From the cell containing the given text, extract its center point as [X, Y] coordinate. 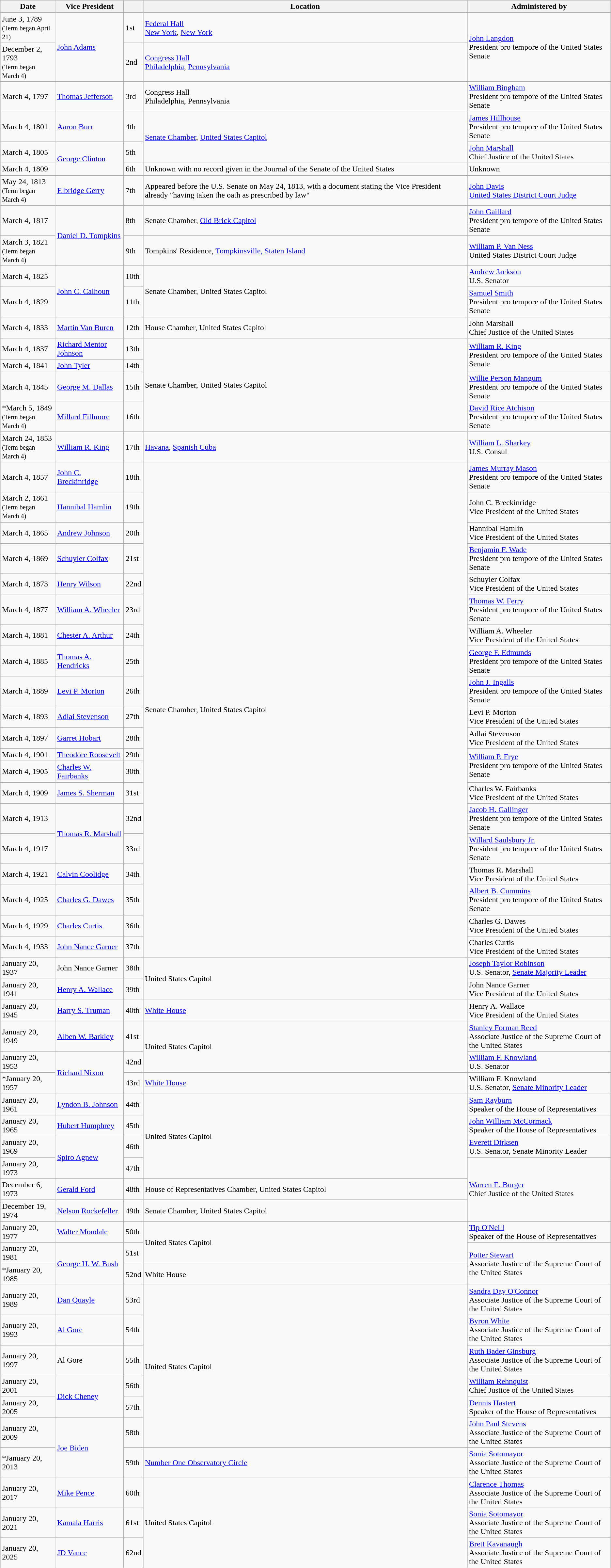
1st [133, 28]
49th [133, 1211]
John Tyler [89, 366]
Lyndon B. Johnson [89, 1104]
William F. KnowlandU.S. Senator, Senate Minority Leader [539, 1083]
Benjamin F. WadePresident pro tempore of the United States Senate [539, 558]
Walter Mondale [89, 1232]
William P. Van NessUnited States District Court Judge [539, 250]
41st [133, 1036]
Thomas A. Hendricks [89, 661]
Willie Person MangumPresident pro tempore of the United States Senate [539, 387]
March 4, 1833 [28, 327]
Charles W. FairbanksVice President of the United States [539, 793]
March 4, 1869 [28, 558]
John C. BreckinridgeVice President of the United States [539, 507]
51st [133, 1253]
Levi P. MortonVice President of the United States [539, 716]
John GaillardPresident pro tempore of the United States Senate [539, 220]
January 20, 2025 [28, 1553]
December 19, 1974 [28, 1211]
March 4, 1829 [28, 302]
March 4, 1801 [28, 127]
January 20, 1949 [28, 1036]
March 4, 1917 [28, 849]
March 4, 1805 [28, 152]
60th [133, 1493]
David Rice AtchisonPresident pro tempore of the United States Senate [539, 417]
Nelson Rockefeller [89, 1211]
Millard Fillmore [89, 417]
John William McCormackSpeaker of the House of Representatives [539, 1126]
March 4, 1901 [28, 755]
Richard Nixon [89, 1072]
March 3, 1821(Term began March 4) [28, 250]
14th [133, 366]
22nd [133, 584]
William P. FryePresident pro tempore of the United States Senate [539, 765]
Hannibal Hamlin [89, 507]
Federal HallNew York, New York [305, 28]
*March 5, 1849(Term began March 4) [28, 417]
June 3, 1789(Term began April 21) [28, 28]
John C. Calhoun [89, 291]
John J. IngallsPresident pro tempore of the United States Senate [539, 691]
Adlai StevensonVice President of the United States [539, 738]
January 20, 2001 [28, 1386]
21st [133, 558]
March 4, 1909 [28, 793]
Hubert Humphrey [89, 1126]
January 20, 1945 [28, 1010]
John DavisUnited States District Court Judge [539, 190]
7th [133, 190]
Andrew JacksonU.S. Senator [539, 276]
*January 20, 1957 [28, 1083]
43rd [133, 1083]
January 20, 1977 [28, 1232]
56th [133, 1386]
Clarence ThomasAssociate Justice of the Supreme Court of the United States [539, 1493]
4th [133, 127]
William L. SharkeyU.S. Consul [539, 447]
Thomas Jefferson [89, 97]
Daniel D. Tompkins [89, 235]
William F. KnowlandU.S. Senator [539, 1062]
*January 20, 2013 [28, 1463]
March 4, 1933 [28, 947]
Administered by [539, 7]
Jacob H. GallingerPresident pro tempore of the United States Senate [539, 819]
March 4, 1913 [28, 819]
Chester A. Arthur [89, 635]
James S. Sherman [89, 793]
Levi P. Morton [89, 691]
Martin Van Buren [89, 327]
March 4, 1925 [28, 900]
59th [133, 1463]
House Chamber, United States Capitol [305, 327]
Henry A. Wallace [89, 989]
George M. Dallas [89, 387]
March 4, 1865 [28, 533]
Dick Cheney [89, 1396]
38th [133, 968]
March 4, 1881 [28, 635]
Date [28, 7]
Location [305, 7]
5th [133, 152]
55th [133, 1360]
March 4, 1797 [28, 97]
January 20, 1953 [28, 1062]
January 20, 1961 [28, 1104]
Stanley Forman ReedAssociate Justice of the Supreme Court of the United States [539, 1036]
January 20, 1993 [28, 1330]
Brett KavanaughAssociate Justice of the Supreme Court of the United States [539, 1553]
January 20, 2017 [28, 1493]
11th [133, 302]
16th [133, 417]
Hannibal HamlinVice President of the United States [539, 533]
Andrew Johnson [89, 533]
January 20, 1969 [28, 1147]
44th [133, 1104]
James Murray MasonPresident pro tempore of the United States Senate [539, 477]
George H. W. Bush [89, 1264]
Henry Wilson [89, 584]
6th [133, 169]
35th [133, 900]
48th [133, 1189]
Albert B. CumminsPresident pro tempore of the United States Senate [539, 900]
Samuel SmithPresident pro tempore of the United States Senate [539, 302]
Aaron Burr [89, 127]
William R. King [89, 447]
William R. KingPresident pro tempore of the United States Senate [539, 355]
15th [133, 387]
29th [133, 755]
19th [133, 507]
Number One Observatory Circle [305, 1463]
13th [133, 349]
Willard Saulsbury Jr.President pro tempore of the United States Senate [539, 849]
Charles CurtisVice President of the United States [539, 947]
32nd [133, 819]
37th [133, 947]
John Nance GarnerVice President of the United States [539, 989]
Appeared before the U.S. Senate on May 24, 1813, with a document stating the Vice President already "having taken the oath as prescribed by law" [305, 190]
Schuyler ColfaxVice President of the United States [539, 584]
2nd [133, 62]
William BinghamPresident pro tempore of the United States Senate [539, 97]
Ruth Bader GinsburgAssociate Justice of the Supreme Court of the United States [539, 1360]
Charles Curtis [89, 925]
Richard Mentor Johnson [89, 349]
33rd [133, 849]
36th [133, 925]
March 4, 1845 [28, 387]
March 4, 1893 [28, 716]
*January 20, 1985 [28, 1274]
8th [133, 220]
Theodore Roosevelt [89, 755]
James HillhousePresident pro tempore of the United States Senate [539, 127]
December 6, 1973 [28, 1189]
March 4, 1897 [28, 738]
39th [133, 989]
January 20, 1973 [28, 1168]
Charles G. DawesVice President of the United States [539, 925]
34th [133, 874]
Joseph Taylor RobinsonU.S. Senator, Senate Majority Leader [539, 968]
Dan Quayle [89, 1300]
House of Representatives Chamber, United States Capitol [305, 1189]
March 4, 1921 [28, 874]
George F. EdmundsPresident pro tempore of the United States Senate [539, 661]
Kamala Harris [89, 1523]
30th [133, 772]
Alben W. Barkley [89, 1036]
William A. WheelerVice President of the United States [539, 635]
Charles W. Fairbanks [89, 772]
45th [133, 1126]
John Paul StevensAssociate Justice of the Supreme Court of the United States [539, 1432]
John LangdonPresident pro tempore of the United States Senate [539, 47]
Tompkins' Residence, Tompkinsville, Staten Island [305, 250]
March 4, 1873 [28, 584]
March 4, 1905 [28, 772]
December 2, 1793(Term began March 4) [28, 62]
January 20, 1965 [28, 1126]
March 4, 1877 [28, 610]
January 20, 1941 [28, 989]
61st [133, 1523]
March 2, 1861(Term began March 4) [28, 507]
Unknown with no record given in the Journal of the Senate of the United States [305, 169]
Dennis HastertSpeaker of the House of Representatives [539, 1407]
Thomas R. MarshallVice President of the United States [539, 874]
12th [133, 327]
Sam RayburnSpeaker of the House of Representatives [539, 1104]
52nd [133, 1274]
42nd [133, 1062]
54th [133, 1330]
Senate Chamber, Old Brick Capitol [305, 220]
Charles G. Dawes [89, 900]
John Adams [89, 47]
Garret Hobart [89, 738]
28th [133, 738]
Mike Pence [89, 1493]
March 4, 1817 [28, 220]
March 4, 1809 [28, 169]
Everett DirksenU.S. Senator, Senate Minority Leader [539, 1147]
58th [133, 1432]
Calvin Coolidge [89, 874]
March 4, 1857 [28, 477]
Byron WhiteAssociate Justice of the Supreme Court of the United States [539, 1330]
Thomas W. FerryPresident pro tempore of the United States Senate [539, 610]
Spiro Agnew [89, 1158]
March 4, 1885 [28, 661]
January 20, 1997 [28, 1360]
24th [133, 635]
26th [133, 691]
10th [133, 276]
Vice President [89, 7]
9th [133, 250]
January 20, 1981 [28, 1253]
William A. Wheeler [89, 610]
January 20, 2009 [28, 1432]
25th [133, 661]
Adlai Stevenson [89, 716]
18th [133, 477]
40th [133, 1010]
46th [133, 1147]
Warren E. BurgerChief Justice of the United States [539, 1189]
17th [133, 447]
March 4, 1841 [28, 366]
57th [133, 1407]
March 4, 1929 [28, 925]
53rd [133, 1300]
62nd [133, 1553]
47th [133, 1168]
Thomas R. Marshall [89, 834]
31st [133, 793]
May 24, 1813(Term began March 4) [28, 190]
Schuyler Colfax [89, 558]
27th [133, 716]
March 24, 1853(Term began March 4) [28, 447]
March 4, 1889 [28, 691]
3rd [133, 97]
Joe Biden [89, 1448]
January 20, 2021 [28, 1523]
January 20, 1989 [28, 1300]
January 20, 2005 [28, 1407]
John C. Breckinridge [89, 477]
Sandra Day O'ConnorAssociate Justice of the Supreme Court of the United States [539, 1300]
Havana, Spanish Cuba [305, 447]
50th [133, 1232]
23rd [133, 610]
Unknown [539, 169]
George Clinton [89, 159]
William RehnquistChief Justice of the United States [539, 1386]
Tip O'NeillSpeaker of the House of Representatives [539, 1232]
Gerald Ford [89, 1189]
JD Vance [89, 1553]
January 20, 1937 [28, 968]
Henry A. WallaceVice President of the United States [539, 1010]
March 4, 1837 [28, 349]
Potter StewartAssociate Justice of the Supreme Court of the United States [539, 1264]
Elbridge Gerry [89, 190]
Harry S. Truman [89, 1010]
20th [133, 533]
March 4, 1825 [28, 276]
